Scan for the cell matching the given text and deliver its [x, y] coordinate at center. 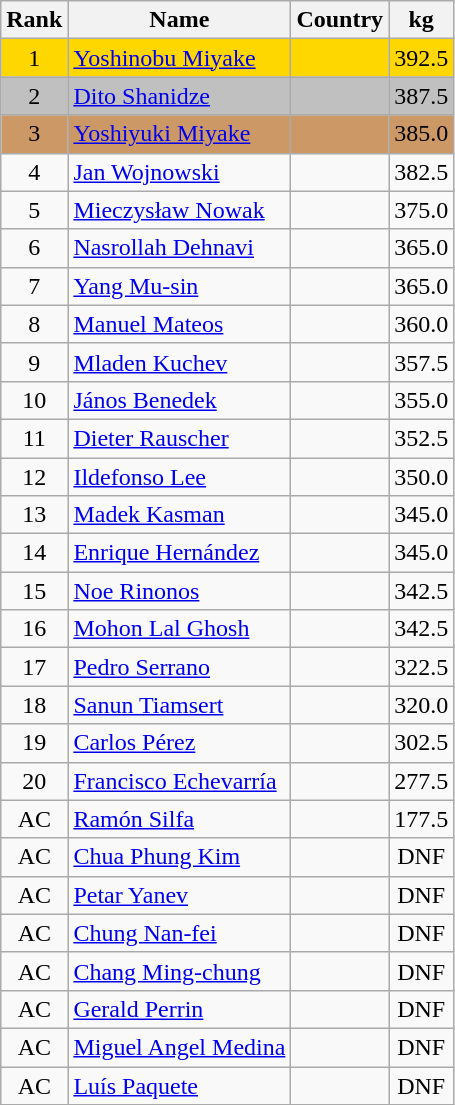
Mohon Lal Ghosh [180, 629]
5 [34, 210]
7 [34, 286]
16 [34, 629]
20 [34, 781]
Mladen Kuchev [180, 362]
Jan Wojnowski [180, 172]
320.0 [422, 705]
6 [34, 248]
Yoshinobu Miyake [180, 58]
2 [34, 96]
Luís Paquete [180, 1085]
Chua Phung Kim [180, 857]
360.0 [422, 324]
11 [34, 438]
14 [34, 553]
12 [34, 477]
Rank [34, 20]
322.5 [422, 667]
Ildefonso Lee [180, 477]
387.5 [422, 96]
Chang Ming-chung [180, 971]
Yang Mu-sin [180, 286]
15 [34, 591]
Yoshiyuki Miyake [180, 134]
Name [180, 20]
4 [34, 172]
382.5 [422, 172]
Dito Shanidze [180, 96]
Francisco Echevarría [180, 781]
1 [34, 58]
Miguel Angel Medina [180, 1047]
9 [34, 362]
13 [34, 515]
375.0 [422, 210]
352.5 [422, 438]
Enrique Hernández [180, 553]
10 [34, 400]
Gerald Perrin [180, 1009]
Country [340, 20]
kg [422, 20]
302.5 [422, 743]
János Benedek [180, 400]
Carlos Pérez [180, 743]
Noe Rinonos [180, 591]
19 [34, 743]
392.5 [422, 58]
17 [34, 667]
Mieczysław Nowak [180, 210]
177.5 [422, 819]
277.5 [422, 781]
Ramón Silfa [180, 819]
Madek Kasman [180, 515]
Petar Yanev [180, 895]
Nasrollah Dehnavi [180, 248]
18 [34, 705]
385.0 [422, 134]
Chung Nan-fei [180, 933]
Sanun Tiamsert [180, 705]
3 [34, 134]
350.0 [422, 477]
Dieter Rauscher [180, 438]
8 [34, 324]
Manuel Mateos [180, 324]
355.0 [422, 400]
Pedro Serrano [180, 667]
357.5 [422, 362]
